Search for the cell housing the specified text and yield its [x, y] center coordinate. 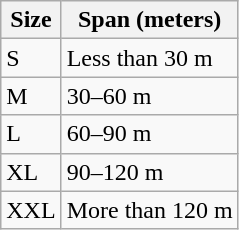
XXL [31, 210]
60–90 m [150, 134]
M [31, 96]
Span (meters) [150, 20]
L [31, 134]
S [31, 58]
More than 120 m [150, 210]
Size [31, 20]
90–120 m [150, 172]
Less than 30 m [150, 58]
XL [31, 172]
30–60 m [150, 96]
